Identify which cell holds the provided text, then report its (X, Y) central coordinate. 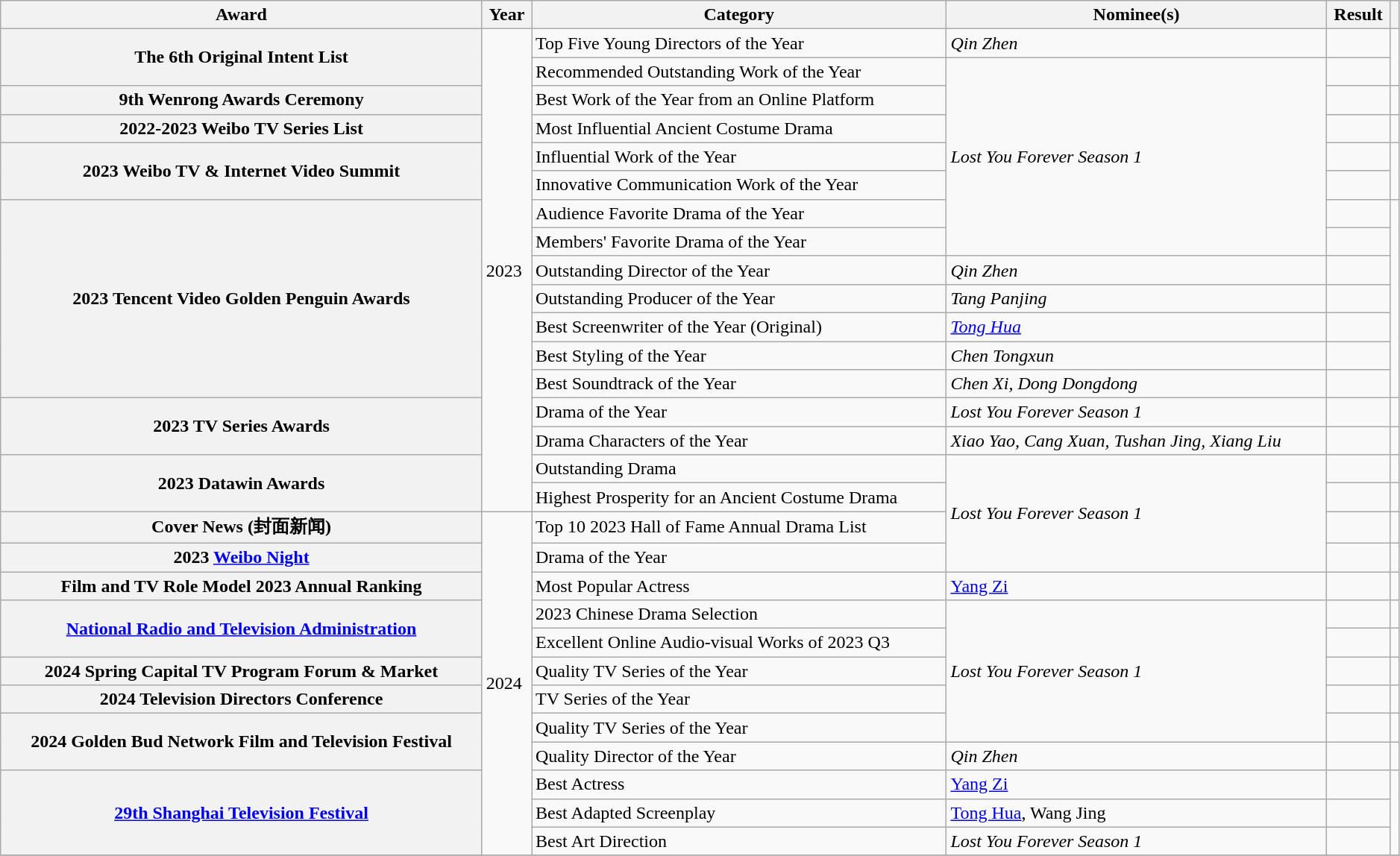
Year (506, 15)
2023 Chinese Drama Selection (738, 614)
Chen Tongxun (1137, 356)
Result (1358, 15)
2022-2023 Weibo TV Series List (242, 128)
Award (242, 15)
Outstanding Producer of the Year (738, 298)
Outstanding Drama (738, 469)
2023 Weibo TV & Internet Video Summit (242, 171)
2023 TV Series Awards (242, 427)
Innovative Communication Work of the Year (738, 185)
Members' Favorite Drama of the Year (738, 242)
TV Series of the Year (738, 699)
2024 Spring Capital TV Program Forum & Market (242, 671)
Tong Hua, Wang Jing (1137, 813)
2024 Golden Bud Network Film and Television Festival (242, 742)
2023 Tencent Video Golden Penguin Awards (242, 298)
2024 Television Directors Conference (242, 699)
Best Art Direction (738, 841)
Category (738, 15)
Tong Hua (1137, 327)
Drama Characters of the Year (738, 441)
Audience Favorite Drama of the Year (738, 213)
Outstanding Director of the Year (738, 270)
2023 Datawin Awards (242, 483)
2024 (506, 683)
Highest Prosperity for an Ancient Costume Drama (738, 497)
29th Shanghai Television Festival (242, 813)
2023 (506, 270)
Cover News (封面新闻) (242, 528)
Chen Xi, Dong Dongdong (1137, 384)
Excellent Online Audio-visual Works of 2023 Q3 (738, 643)
Influential Work of the Year (738, 157)
Quality Director of the Year (738, 756)
Film and TV Role Model 2023 Annual Ranking (242, 585)
Xiao Yao, Cang Xuan, Tushan Jing, Xiang Liu (1137, 441)
Most Influential Ancient Costume Drama (738, 128)
Best Soundtrack of the Year (738, 384)
Nominee(s) (1137, 15)
Best Work of the Year from an Online Platform (738, 100)
Best Styling of the Year (738, 356)
Top 10 2023 Hall of Fame Annual Drama List (738, 528)
The 6th Original Intent List (242, 57)
9th Wenrong Awards Ceremony (242, 100)
2023 Weibo Night (242, 557)
Best Actress (738, 784)
Best Screenwriter of the Year (Original) (738, 327)
Recommended Outstanding Work of the Year (738, 72)
Top Five Young Directors of the Year (738, 43)
Tang Panjing (1137, 298)
National Radio and Television Administration (242, 629)
Best Adapted Screenplay (738, 813)
Most Popular Actress (738, 585)
